Identify which cell holds the provided text, then report its (x, y) central coordinate. 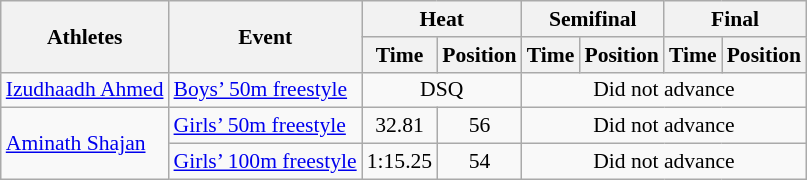
1:15.25 (400, 162)
Girls’ 50m freestyle (266, 126)
54 (479, 162)
56 (479, 126)
Semifinal (593, 19)
Aminath Shajan (85, 144)
Izudhaadh Ahmed (85, 90)
Girls’ 100m freestyle (266, 162)
Event (266, 36)
Final (735, 19)
Boys’ 50m freestyle (266, 90)
32.81 (400, 126)
DSQ (442, 90)
Heat (442, 19)
Athletes (85, 36)
